Output the [x, y] coordinate of the center of the cell containing the given text.  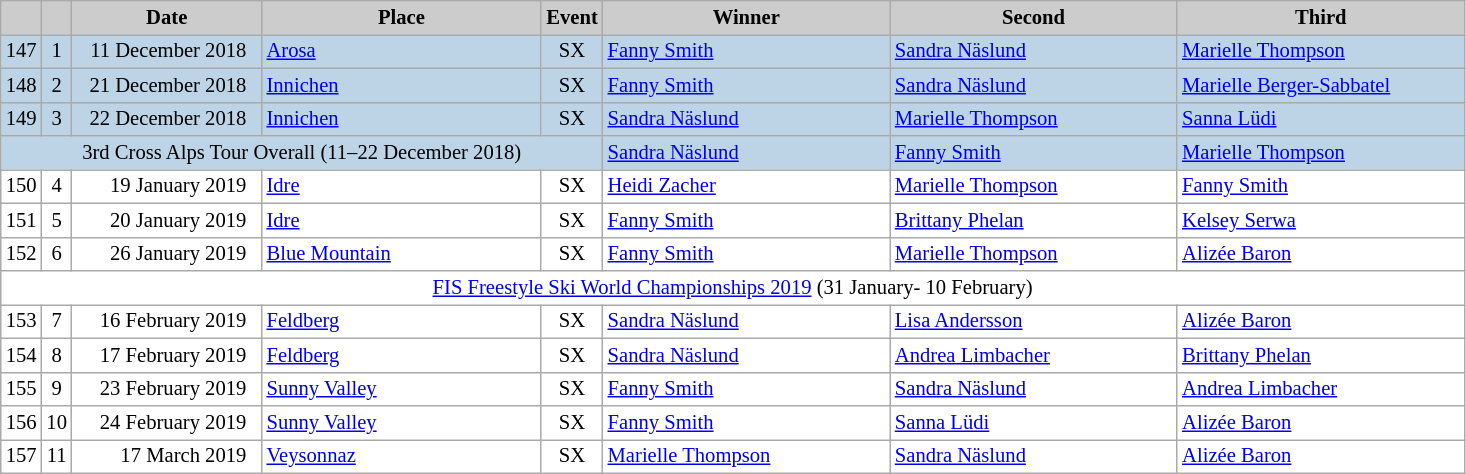
16 February 2019 [167, 321]
3 [56, 119]
156 [22, 423]
23 February 2019 [167, 389]
17 March 2019 [167, 456]
11 [56, 456]
22 December 2018 [167, 119]
Veysonnaz [402, 456]
154 [22, 355]
Third [1320, 17]
9 [56, 389]
17 February 2019 [167, 355]
3rd Cross Alps Tour Overall (11–22 December 2018) [302, 153]
157 [22, 456]
6 [56, 254]
26 January 2019 [167, 254]
2 [56, 85]
150 [22, 186]
153 [22, 321]
151 [22, 220]
10 [56, 423]
7 [56, 321]
Marielle Berger-Sabbatel [1320, 85]
152 [22, 254]
Kelsey Serwa [1320, 220]
155 [22, 389]
8 [56, 355]
Blue Mountain [402, 254]
Place [402, 17]
Heidi Zacher [746, 186]
Lisa Andersson [1034, 321]
1 [56, 51]
148 [22, 85]
5 [56, 220]
149 [22, 119]
11 December 2018 [167, 51]
Winner [746, 17]
4 [56, 186]
147 [22, 51]
20 January 2019 [167, 220]
21 December 2018 [167, 85]
Date [167, 17]
24 February 2019 [167, 423]
19 January 2019 [167, 186]
Event [572, 17]
FIS Freestyle Ski World Championships 2019 (31 January- 10 February) [733, 287]
Second [1034, 17]
Arosa [402, 51]
